Scan for the cell matching the given text and deliver its [x, y] coordinate at center. 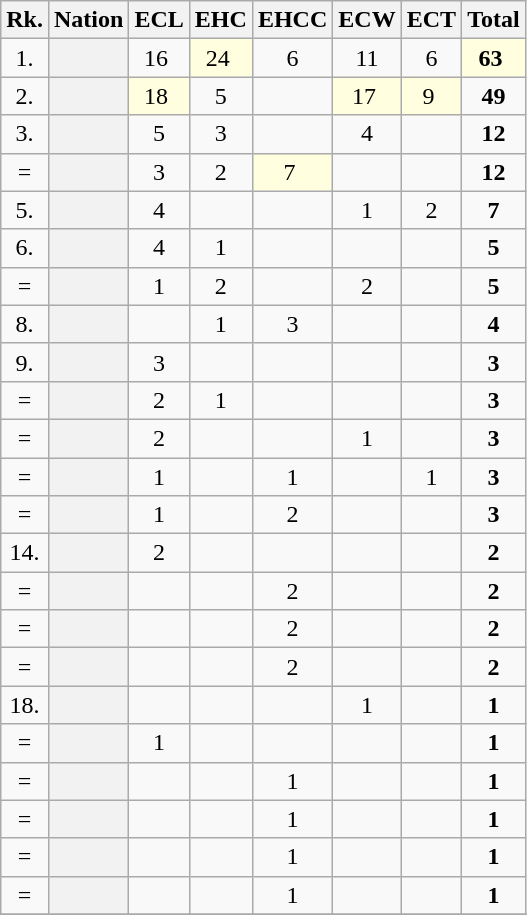
Nation [88, 20]
1. [25, 58]
14. [25, 553]
5. [25, 210]
24 [220, 58]
EHC [220, 20]
3. [25, 134]
ECT [431, 20]
18 [159, 96]
9. [25, 362]
16 [159, 58]
11 [367, 58]
17 [367, 96]
Total [494, 20]
ECW [367, 20]
8. [25, 324]
49 [494, 96]
Rk. [25, 20]
6. [25, 248]
18. [25, 705]
EHCC [292, 20]
9 [431, 96]
2. [25, 96]
ECL [159, 20]
63 [494, 58]
